Provide the [x, y] coordinate of the cell's center where the given text is located.  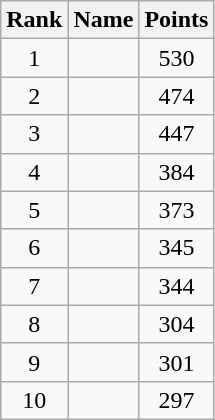
5 [34, 210]
6 [34, 248]
301 [176, 362]
447 [176, 134]
474 [176, 96]
Points [176, 20]
Rank [34, 20]
304 [176, 324]
373 [176, 210]
3 [34, 134]
10 [34, 400]
4 [34, 172]
345 [176, 248]
530 [176, 58]
1 [34, 58]
9 [34, 362]
2 [34, 96]
7 [34, 286]
Name [104, 20]
384 [176, 172]
344 [176, 286]
297 [176, 400]
8 [34, 324]
